Capture the cell that displays the provided text and extract its [X, Y] central coordinate. 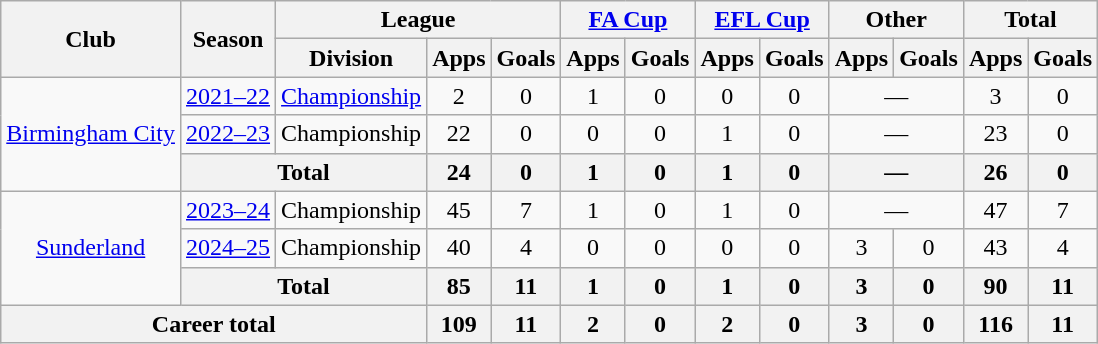
Division [352, 58]
Career total [214, 324]
24 [459, 172]
FA Cup [628, 20]
43 [995, 248]
85 [459, 286]
40 [459, 248]
90 [995, 286]
Season [228, 39]
Club [91, 39]
2021–22 [228, 96]
45 [459, 210]
2022–23 [228, 134]
23 [995, 134]
22 [459, 134]
47 [995, 210]
Birmingham City [91, 134]
2024–25 [228, 248]
2023–24 [228, 210]
League [418, 20]
Other [896, 20]
EFL Cup [762, 20]
26 [995, 172]
109 [459, 324]
Sunderland [91, 248]
116 [995, 324]
